Pinpoint the cell where the given text exists, returning its (X, Y) midpoint coordinate. 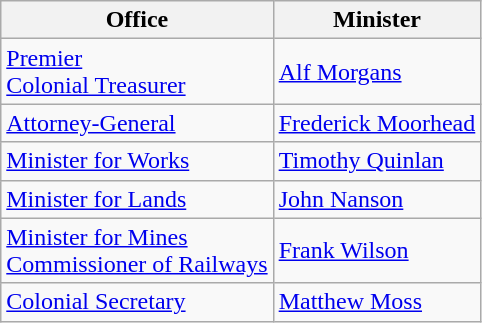
PremierColonial Treasurer (137, 72)
Frank Wilson (377, 250)
Frederick Moorhead (377, 123)
John Nanson (377, 199)
Minister (377, 20)
Timothy Quinlan (377, 161)
Office (137, 20)
Minister for Works (137, 161)
Minister for MinesCommissioner of Railways (137, 250)
Alf Morgans (377, 72)
Colonial Secretary (137, 302)
Attorney-General (137, 123)
Minister for Lands (137, 199)
Matthew Moss (377, 302)
